Search for the cell housing the specified text and yield its (X, Y) center coordinate. 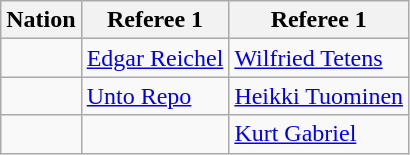
Nation (41, 20)
Kurt Gabriel (319, 134)
Wilfried Tetens (319, 58)
Edgar Reichel (155, 58)
Unto Repo (155, 96)
Heikki Tuominen (319, 96)
